Capture the cell that displays the provided text and extract its [X, Y] central coordinate. 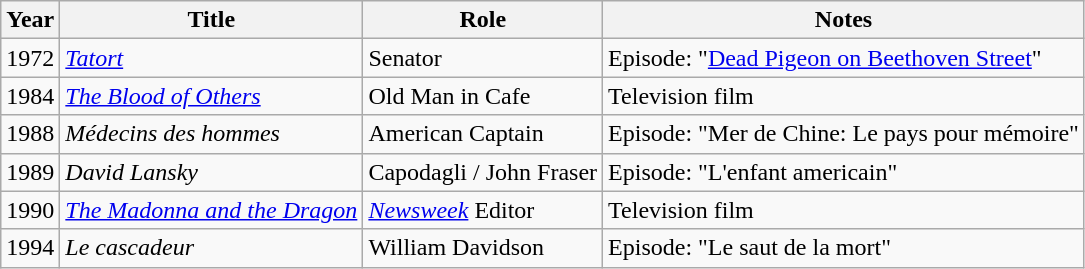
Role [483, 20]
Episode: "Mer de Chine: Le pays pour mémoire" [844, 134]
1988 [30, 134]
1990 [30, 210]
1972 [30, 58]
Capodagli / John Fraser [483, 172]
The Blood of Others [212, 96]
American Captain [483, 134]
Newsweek Editor [483, 210]
Médecins des hommes [212, 134]
1989 [30, 172]
Senator [483, 58]
Episode: "Dead Pigeon on Beethoven Street" [844, 58]
1984 [30, 96]
Title [212, 20]
Episode: "L'enfant americain" [844, 172]
David Lansky [212, 172]
Year [30, 20]
Old Man in Cafe [483, 96]
William Davidson [483, 248]
Episode: "Le saut de la mort" [844, 248]
1994 [30, 248]
The Madonna and the Dragon [212, 210]
Tatort [212, 58]
Notes [844, 20]
Le cascadeur [212, 248]
